Return the (X, Y) coordinate for the center point of the cell that contains the specified text.  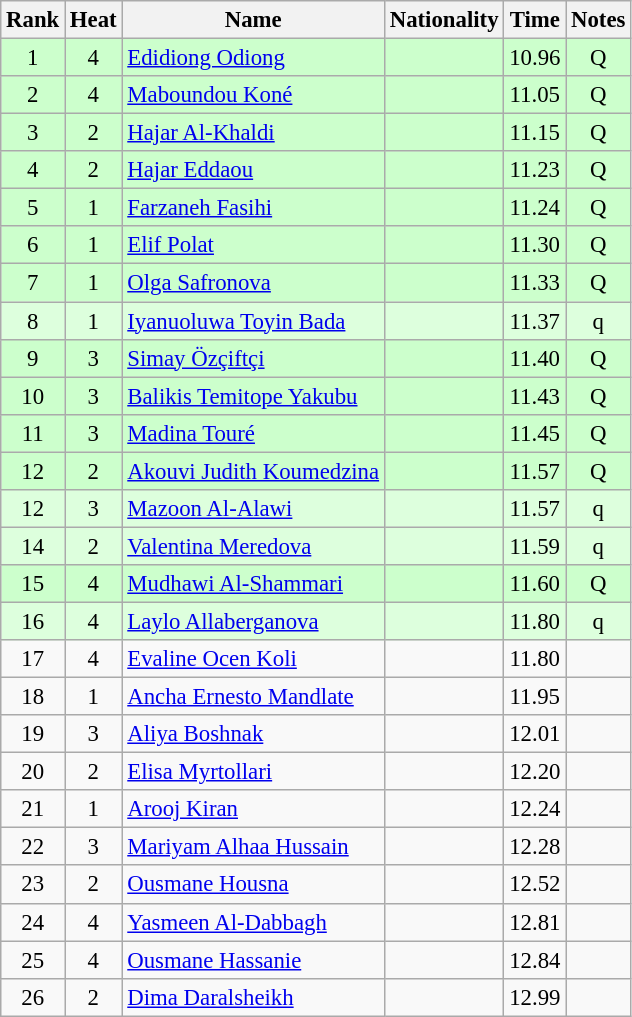
11.45 (535, 433)
20 (33, 772)
11.40 (535, 358)
14 (33, 546)
11.95 (535, 697)
11.37 (535, 321)
8 (33, 321)
12.84 (535, 960)
Iyanuoluwa Toyin Bada (253, 321)
21 (33, 809)
Ousmane Hassanie (253, 960)
Maboundou Koné (253, 95)
12.99 (535, 997)
Hajar Al-Khaldi (253, 133)
10 (33, 396)
Arooj Kiran (253, 809)
Valentina Meredova (253, 546)
Elisa Myrtollari (253, 772)
Ousmane Housna (253, 885)
24 (33, 922)
Balikis Temitope Yakubu (253, 396)
Laylo Allaberganova (253, 621)
Simay Özçiftçi (253, 358)
Farzaneh Fasihi (253, 208)
Time (535, 20)
12.52 (535, 885)
Aliya Boshnak (253, 734)
10.96 (535, 58)
23 (33, 885)
11.23 (535, 170)
Akouvi Judith Koumedzina (253, 471)
5 (33, 208)
6 (33, 245)
Hajar Eddaou (253, 170)
17 (33, 659)
Rank (33, 20)
11.60 (535, 584)
22 (33, 847)
12.28 (535, 847)
Edidiong Odiong (253, 58)
25 (33, 960)
7 (33, 283)
11.24 (535, 208)
11 (33, 433)
12.01 (535, 734)
12.24 (535, 809)
Olga Safronova (253, 283)
9 (33, 358)
11.43 (535, 396)
Elif Polat (253, 245)
11.05 (535, 95)
Mazoon Al-Alawi (253, 509)
11.59 (535, 546)
Ancha Ernesto Mandlate (253, 697)
26 (33, 997)
Mariyam Alhaa Hussain (253, 847)
18 (33, 697)
Nationality (444, 20)
Dima Daralsheikh (253, 997)
11.30 (535, 245)
12.20 (535, 772)
Evaline Ocen Koli (253, 659)
11.33 (535, 283)
12.81 (535, 922)
15 (33, 584)
11.15 (535, 133)
19 (33, 734)
Mudhawi Al-Shammari (253, 584)
Yasmeen Al-Dabbagh (253, 922)
Heat (94, 20)
Madina Touré (253, 433)
Name (253, 20)
16 (33, 621)
Notes (598, 20)
